From the cell containing the given text, extract its center point as [X, Y] coordinate. 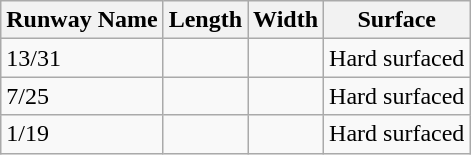
Surface [397, 20]
13/31 [82, 58]
1/19 [82, 134]
Length [205, 20]
Runway Name [82, 20]
7/25 [82, 96]
Width [286, 20]
